Capture the cell that displays the provided text and extract its (X, Y) central coordinate. 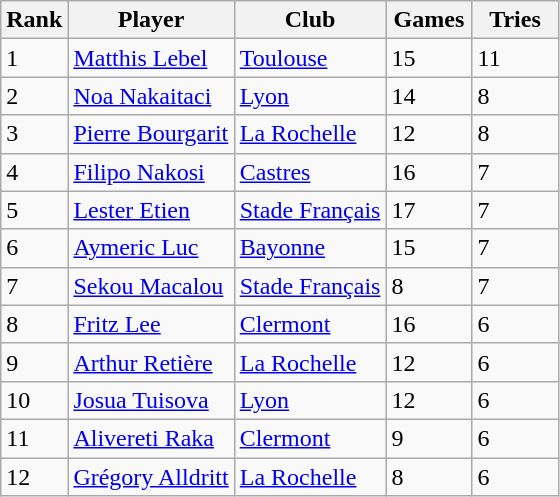
Alivereti Raka (151, 438)
Toulouse (310, 58)
Sekou Macalou (151, 286)
14 (429, 96)
Aymeric Luc (151, 248)
1 (34, 58)
17 (429, 210)
Bayonne (310, 248)
2 (34, 96)
Josua Tuisova (151, 400)
5 (34, 210)
Player (151, 20)
Matthis Lebel (151, 58)
Rank (34, 20)
10 (34, 400)
Games (429, 20)
3 (34, 134)
Filipo Nakosi (151, 172)
Fritz Lee (151, 324)
Grégory Alldritt (151, 477)
Tries (515, 20)
Arthur Retière (151, 362)
Lester Etien (151, 210)
4 (34, 172)
Pierre Bourgarit (151, 134)
Noa Nakaitaci (151, 96)
Castres (310, 172)
Club (310, 20)
